Extract the [X, Y] coordinate from the center of the cell holding the provided text.  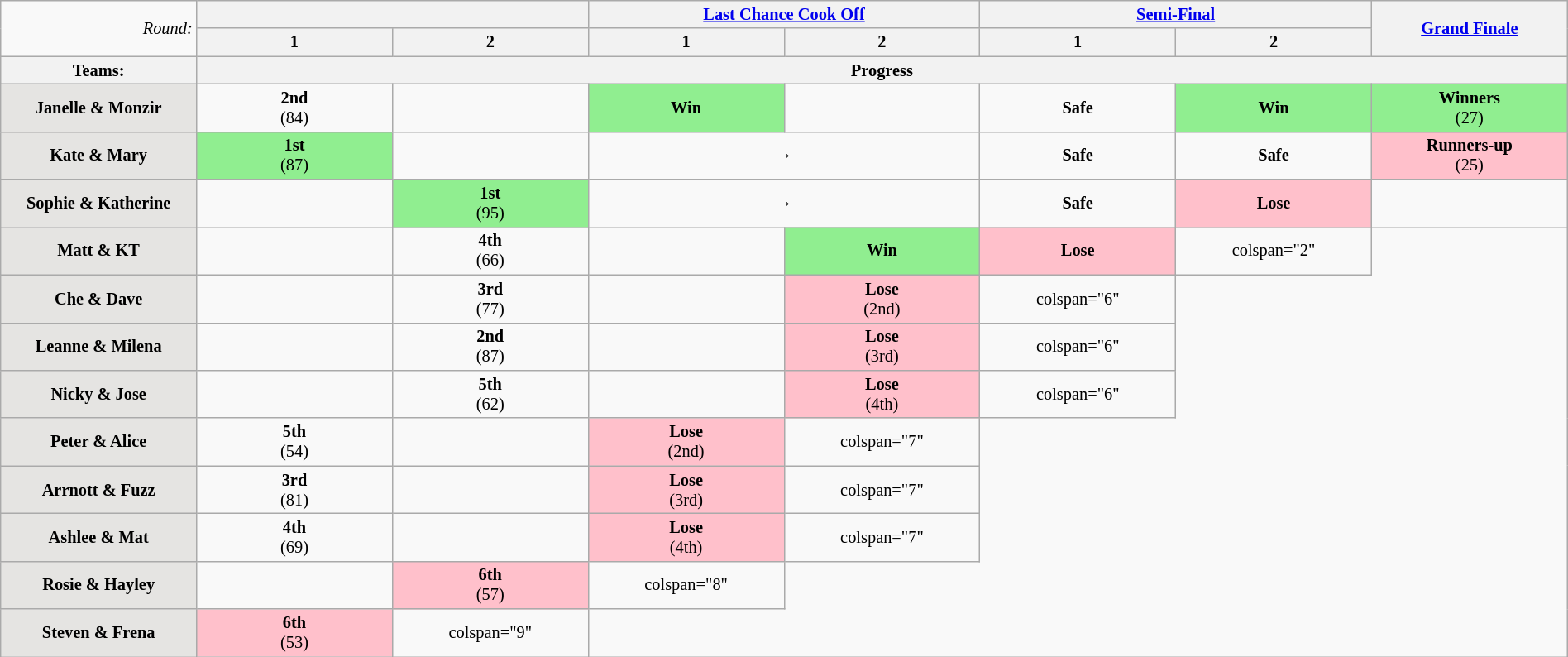
Winners (27) [1469, 108]
Semi-Final [1176, 14]
1st (95) [490, 204]
3rd(81) [294, 490]
6th(57) [490, 585]
Grand Finale [1469, 28]
Peter & Alice [99, 442]
Sophie & Katherine [99, 204]
Runners-up(25) [1469, 156]
5th(54) [294, 442]
Steven & Frena [99, 633]
Leanne & Milena [99, 347]
6th(53) [294, 633]
4th(69) [294, 537]
Last Chance Cook Off [784, 14]
4th(66) [490, 251]
Matt & KT [99, 251]
colspan="8" [686, 585]
2nd(84) [294, 108]
Ashlee & Mat [99, 537]
colspan="2" [1274, 251]
5th(62) [490, 394]
Kate & Mary [99, 156]
colspan="9" [490, 633]
Rosie & Hayley [99, 585]
Progress [882, 70]
Round: [99, 28]
1st (87) [294, 156]
Janelle & Monzir [99, 108]
2nd(87) [490, 347]
3rd(77) [490, 299]
Che & Dave [99, 299]
Teams: [99, 70]
Nicky & Jose [99, 394]
Arrnott & Fuzz [99, 490]
